Detect which cell encompasses the target text, then output its (x, y) center coordinate. 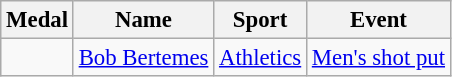
Name (143, 20)
Bob Bertemes (143, 58)
Men's shot put (379, 58)
Event (379, 20)
Medal (38, 20)
Sport (260, 20)
Athletics (260, 58)
